Return the (X, Y) coordinate for the center point of the cell that contains the specified text.  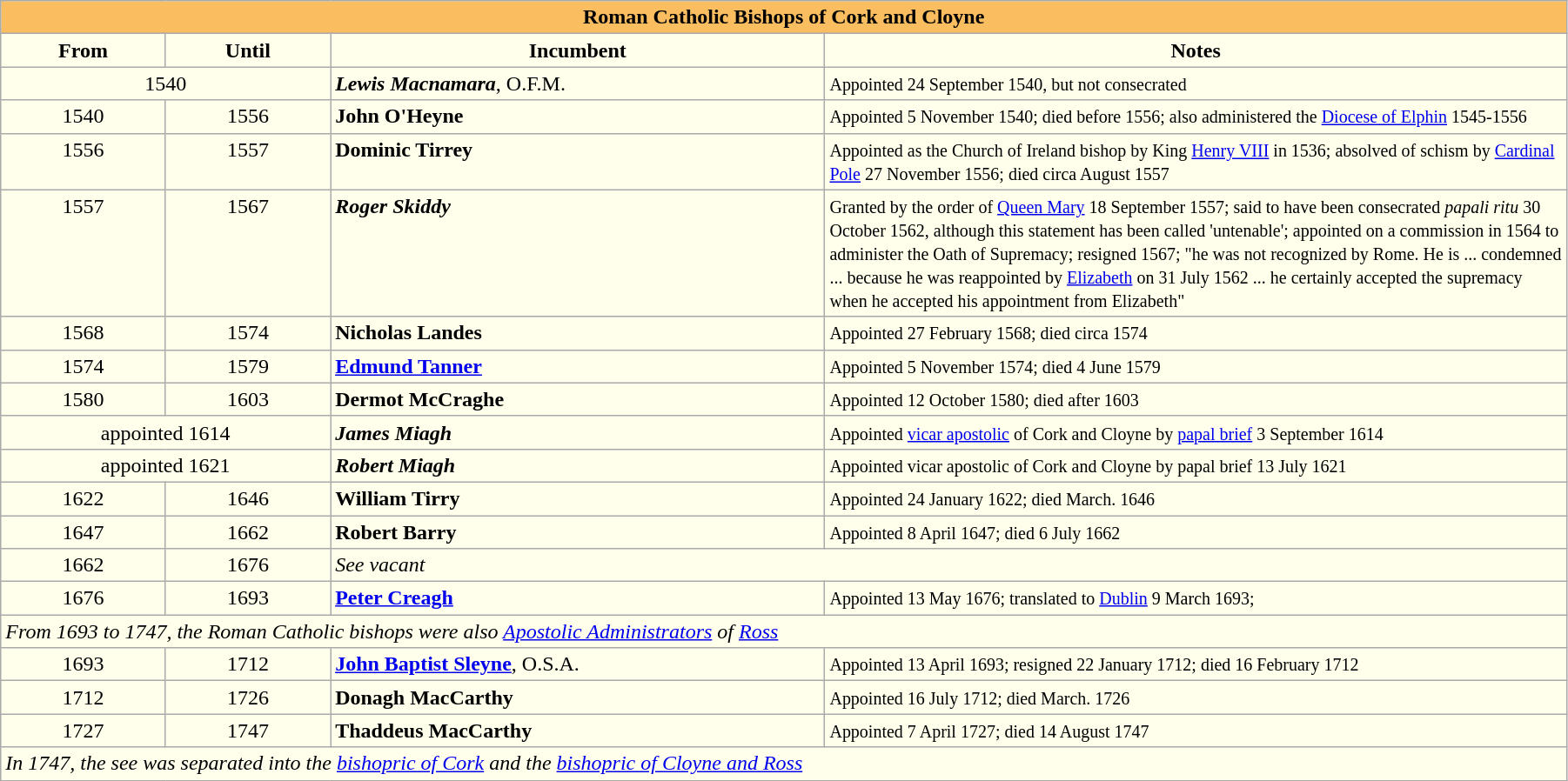
Donagh MacCarthy (578, 698)
Appointed 8 April 1647; died 6 July 1662 (1196, 531)
Peter Creagh (578, 598)
From (84, 50)
John Baptist Sleyne, O.S.A. (578, 664)
Appointed 24 January 1622; died March. 1646 (1196, 498)
Appointed 5 November 1540; died before 1556; also administered the Diocese of Elphin 1545-1556 (1196, 117)
Incumbent (578, 50)
1747 (247, 731)
Appointed vicar apostolic of Cork and Cloyne by papal brief 3 September 1614 (1196, 432)
Appointed as the Church of Ireland bishop by King Henry VIII in 1536; absolved of schism by Cardinal Pole 27 November 1556; died circa August 1557 (1196, 162)
Roman Catholic Bishops of Cork and Cloyne (784, 17)
Appointed vicar apostolic of Cork and Cloyne by papal brief 13 July 1621 (1196, 465)
Dermot McCraghe (578, 399)
1567 (247, 253)
Appointed 13 April 1693; resigned 22 January 1712; died 16 February 1712 (1196, 664)
1647 (84, 531)
Roger Skiddy (578, 253)
Dominic Tirrey (578, 162)
1568 (84, 333)
See vacant (948, 565)
Appointed 7 April 1727; died 14 August 1747 (1196, 731)
1726 (247, 698)
Until (247, 50)
Robert Barry (578, 531)
1622 (84, 498)
Edmund Tanner (578, 366)
1580 (84, 399)
appointed 1614 (165, 432)
1579 (247, 366)
1646 (247, 498)
Notes (1196, 50)
1727 (84, 731)
appointed 1621 (165, 465)
Thaddeus MacCarthy (578, 731)
Lewis Macnamara, O.F.M. (578, 83)
Appointed 27 February 1568; died circa 1574 (1196, 333)
Appointed 13 May 1676; translated to Dublin 9 March 1693; (1196, 598)
William Tirry (578, 498)
From 1693 to 1747, the Roman Catholic bishops were also Apostolic Administrators of Ross (784, 631)
Appointed 16 July 1712; died March. 1726 (1196, 698)
Nicholas Landes (578, 333)
Appointed 24 September 1540, but not consecrated (1196, 83)
Appointed 5 November 1574; died 4 June 1579 (1196, 366)
John O'Heyne (578, 117)
James Miagh (578, 432)
Appointed 12 October 1580; died after 1603 (1196, 399)
Robert Miagh (578, 465)
In 1747, the see was separated into the bishopric of Cork and the bishopric of Cloyne and Ross (784, 764)
1603 (247, 399)
